Scan for the cell matching the given text and deliver its [x, y] coordinate at center. 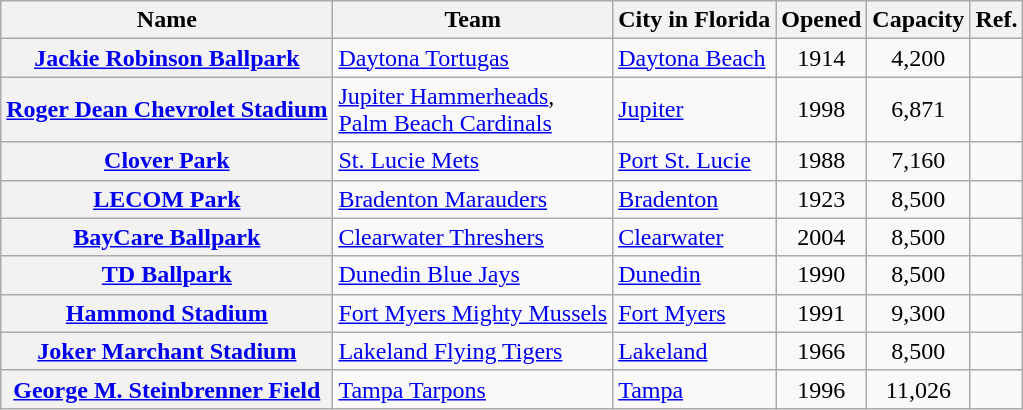
Port St. Lucie [694, 161]
BayCare Ballpark [167, 237]
11,026 [918, 389]
Dunedin [694, 275]
1996 [822, 389]
George M. Steinbrenner Field [167, 389]
Clover Park [167, 161]
Bradenton Marauders [473, 199]
Fort Myers [694, 313]
Tampa Tarpons [473, 389]
Hammond Stadium [167, 313]
Jackie Robinson Ballpark [167, 58]
Fort Myers Mighty Mussels [473, 313]
Tampa [694, 389]
2004 [822, 237]
St. Lucie Mets [473, 161]
6,871 [918, 110]
Opened [822, 20]
1914 [822, 58]
Capacity [918, 20]
Joker Marchant Stadium [167, 351]
Clearwater [694, 237]
1966 [822, 351]
Bradenton [694, 199]
Jupiter [694, 110]
Lakeland Flying Tigers [473, 351]
LECOM Park [167, 199]
Jupiter Hammerheads,Palm Beach Cardinals [473, 110]
Lakeland [694, 351]
Daytona Tortugas [473, 58]
Daytona Beach [694, 58]
Clearwater Threshers [473, 237]
1998 [822, 110]
Name [167, 20]
4,200 [918, 58]
City in Florida [694, 20]
1923 [822, 199]
Team [473, 20]
Ref. [996, 20]
1988 [822, 161]
9,300 [918, 313]
TD Ballpark [167, 275]
7,160 [918, 161]
Dunedin Blue Jays [473, 275]
1990 [822, 275]
Roger Dean Chevrolet Stadium [167, 110]
1991 [822, 313]
